For the text-containing cell, return its midpoint in [x, y] coordinate format. 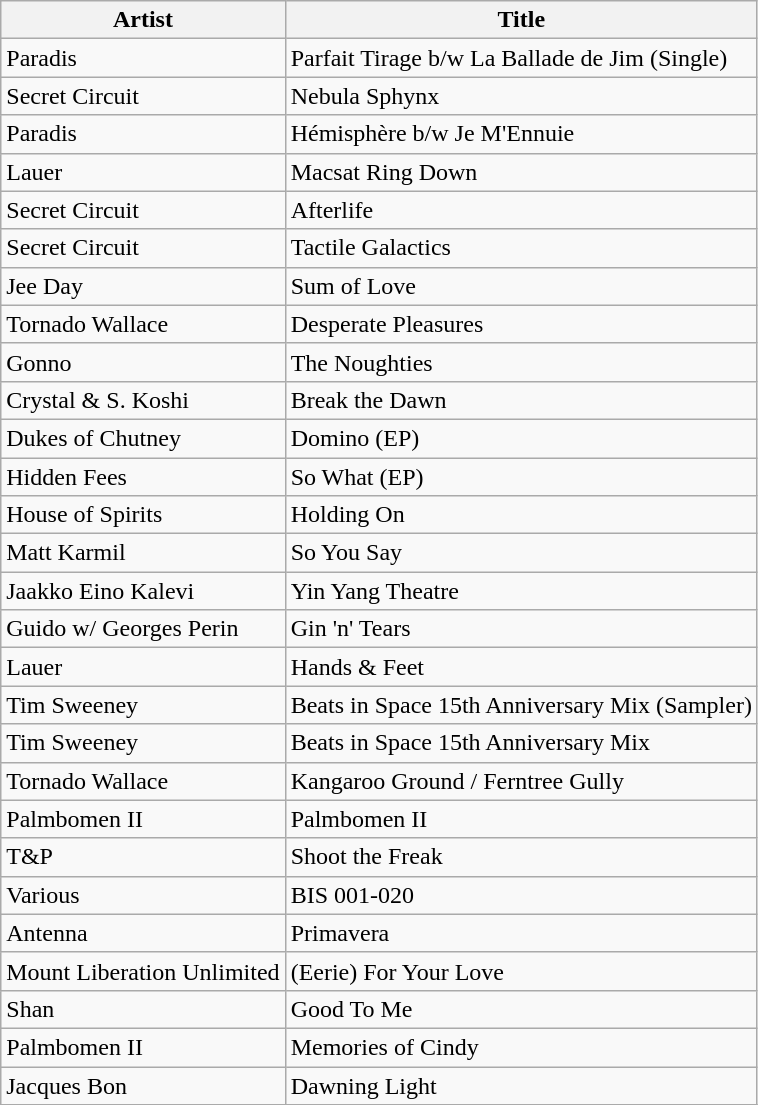
The Noughties [521, 362]
Hémisphère b/w Je M'Ennuie [521, 134]
Parfait Tirage b/w La Ballade de Jim (Single) [521, 58]
House of Spirits [143, 515]
Hands & Feet [521, 667]
Dukes of Chutney [143, 438]
So You Say [521, 553]
Jaakko Eino Kalevi [143, 591]
Gonno [143, 362]
Various [143, 895]
Kangaroo Ground / Ferntree Gully [521, 781]
Macsat Ring Down [521, 172]
Hidden Fees [143, 477]
T&P [143, 857]
BIS 001-020 [521, 895]
Guido w/ Georges Perin [143, 629]
Tactile Galactics [521, 248]
Desperate Pleasures [521, 324]
Title [521, 20]
Nebula Sphynx [521, 96]
Break the Dawn [521, 400]
Beats in Space 15th Anniversary Mix [521, 743]
Holding On [521, 515]
Dawning Light [521, 1085]
Antenna [143, 933]
Good To Me [521, 1009]
Gin 'n' Tears [521, 629]
Jacques Bon [143, 1085]
So What (EP) [521, 477]
Mount Liberation Unlimited [143, 971]
Sum of Love [521, 286]
Shoot the Freak [521, 857]
Domino (EP) [521, 438]
Artist [143, 20]
Afterlife [521, 210]
Yin Yang Theatre [521, 591]
Primavera [521, 933]
Jee Day [143, 286]
Matt Karmil [143, 553]
Crystal & S. Koshi [143, 400]
Memories of Cindy [521, 1047]
Beats in Space 15th Anniversary Mix (Sampler) [521, 705]
Shan [143, 1009]
(Eerie) For Your Love [521, 971]
